Find where the given text appears and provide that cell's center as (X, Y) coordinate. 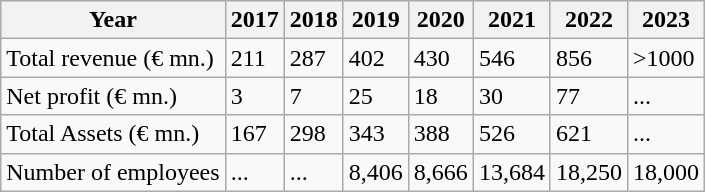
167 (254, 134)
430 (440, 58)
18,000 (666, 172)
18,250 (588, 172)
2022 (588, 20)
2021 (512, 20)
8,666 (440, 172)
343 (376, 134)
Number of employees (113, 172)
30 (512, 96)
13,684 (512, 172)
388 (440, 134)
856 (588, 58)
2017 (254, 20)
546 (512, 58)
Year (113, 20)
Net profit (€ mn.) (113, 96)
Total Assets (€ mn.) (113, 134)
526 (512, 134)
621 (588, 134)
>1000 (666, 58)
Total revenue (€ mn.) (113, 58)
3 (254, 96)
25 (376, 96)
2018 (314, 20)
287 (314, 58)
8,406 (376, 172)
7 (314, 96)
18 (440, 96)
2019 (376, 20)
298 (314, 134)
211 (254, 58)
2023 (666, 20)
2020 (440, 20)
402 (376, 58)
77 (588, 96)
